Output the [X, Y] coordinate of the center of the cell containing the given text.  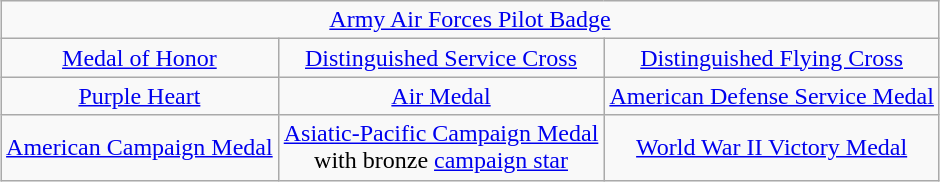
American Defense Service Medal [772, 96]
Purple Heart [140, 96]
World War II Victory Medal [772, 148]
Distinguished Flying Cross [772, 58]
Air Medal [441, 96]
Asiatic-Pacific Campaign Medalwith bronze campaign star [441, 148]
American Campaign Medal [140, 148]
Distinguished Service Cross [441, 58]
Medal of Honor [140, 58]
Army Air Forces Pilot Badge [470, 20]
